Return the (X, Y) coordinate for the center point of the cell that contains the specified text.  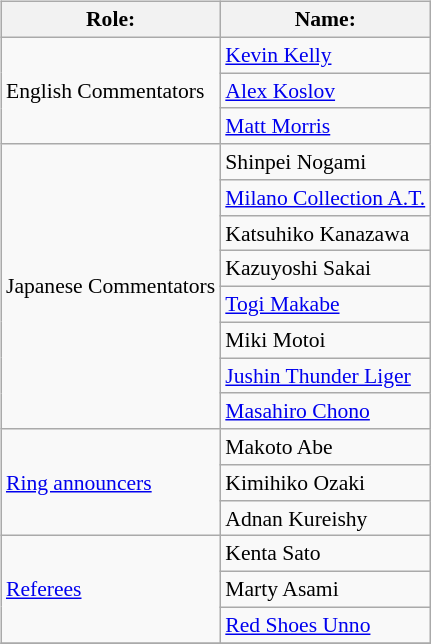
Marty Asami (325, 590)
Japanese Commentators (110, 286)
Masahiro Chono (325, 411)
Name: (325, 20)
Miki Motoi (325, 340)
Kevin Kelly (325, 55)
Kimihiko Ozaki (325, 483)
Kenta Sato (325, 554)
Jushin Thunder Liger (325, 376)
Ring announcers (110, 482)
Red Shoes Unno (325, 625)
Adnan Kureishy (325, 518)
Referees (110, 590)
Kazuyoshi Sakai (325, 269)
Role: (110, 20)
English Commentators (110, 90)
Shinpei Nogami (325, 162)
Togi Makabe (325, 305)
Matt Morris (325, 126)
Alex Koslov (325, 91)
Makoto Abe (325, 447)
Katsuhiko Kanazawa (325, 233)
Milano Collection A.T. (325, 198)
